Provide the (x, y) coordinate of the cell's center where the given text is located.  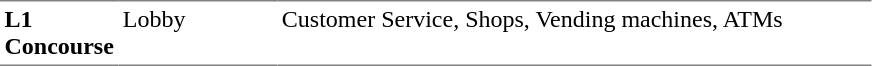
L1Concourse (59, 33)
Customer Service, Shops, Vending machines, ATMs (574, 33)
Lobby (198, 33)
